Search for the cell housing the specified text and yield its [X, Y] center coordinate. 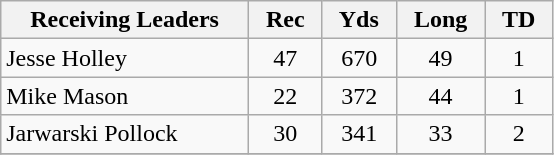
670 [359, 58]
47 [285, 58]
22 [285, 96]
Jesse Holley [125, 58]
33 [440, 134]
49 [440, 58]
Mike Mason [125, 96]
Jarwarski Pollock [125, 134]
44 [440, 96]
372 [359, 96]
TD [519, 20]
2 [519, 134]
Rec [285, 20]
Receiving Leaders [125, 20]
Long [440, 20]
341 [359, 134]
Yds [359, 20]
30 [285, 134]
